For the text-containing cell, return its midpoint in (x, y) coordinate format. 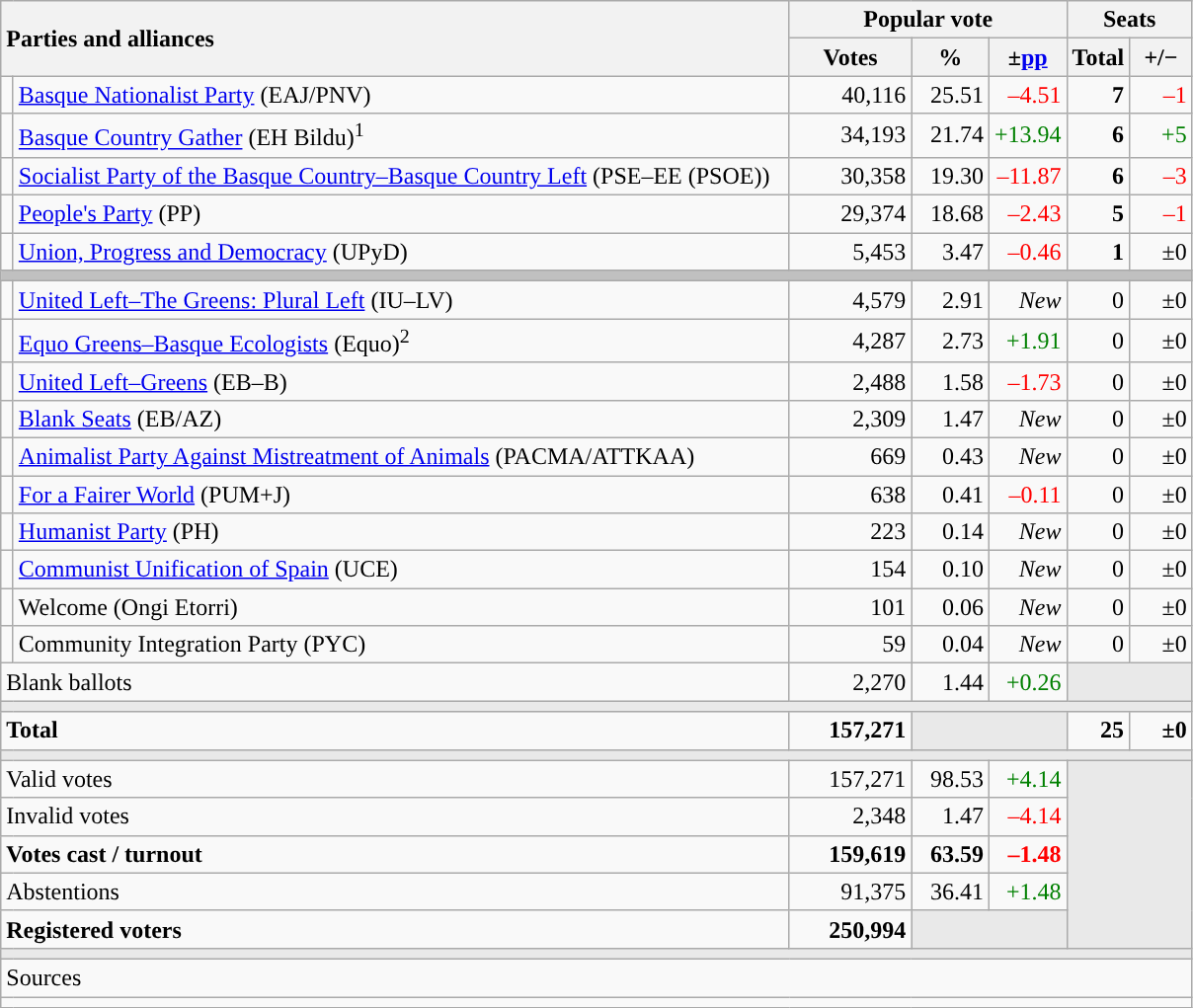
2.73 (950, 342)
Communist Unification of Spain (UCE) (401, 570)
40,116 (850, 95)
2.91 (950, 300)
+5 (1161, 136)
Parties and alliances (395, 39)
United Left–The Greens: Plural Left (IU–LV) (401, 300)
Invalid votes (395, 816)
–11.87 (1027, 176)
19.30 (950, 176)
Seats (1130, 20)
Humanist Party (PH) (401, 532)
4,579 (850, 300)
Votes cast / turnout (395, 854)
638 (850, 495)
101 (850, 607)
±pp (1027, 57)
1.58 (950, 381)
3.47 (950, 252)
18.68 (950, 214)
+4.14 (1027, 779)
Popular vote (928, 20)
0.04 (950, 645)
–0.46 (1027, 252)
2,309 (850, 419)
0.41 (950, 495)
2,488 (850, 381)
–3 (1161, 176)
25.51 (950, 95)
Votes (850, 57)
5 (1098, 214)
5,453 (850, 252)
223 (850, 532)
Registered voters (395, 929)
Socialist Party of the Basque Country–Basque Country Left (PSE–EE (PSOE)) (401, 176)
–4.51 (1027, 95)
Abstentions (395, 892)
1 (1098, 252)
0.43 (950, 456)
–2.43 (1027, 214)
Community Integration Party (PYC) (401, 645)
0.06 (950, 607)
Animalist Party Against Mistreatment of Animals (PACMA/ATTKAA) (401, 456)
21.74 (950, 136)
91,375 (850, 892)
30,358 (850, 176)
+1.91 (1027, 342)
+13.94 (1027, 136)
154 (850, 570)
63.59 (950, 854)
+/− (1161, 57)
–4.14 (1027, 816)
Basque Nationalist Party (EAJ/PNV) (401, 95)
Valid votes (395, 779)
1.44 (950, 682)
Union, Progress and Democracy (UPyD) (401, 252)
29,374 (850, 214)
People's Party (PP) (401, 214)
For a Fairer World (PUM+J) (401, 495)
2,270 (850, 682)
+0.26 (1027, 682)
–1.48 (1027, 854)
0.14 (950, 532)
0.10 (950, 570)
–1.73 (1027, 381)
Basque Country Gather (EH Bildu)1 (401, 136)
–0.11 (1027, 495)
36.41 (950, 892)
Sources (596, 977)
Blank Seats (EB/AZ) (401, 419)
4,287 (850, 342)
669 (850, 456)
2,348 (850, 816)
United Left–Greens (EB–B) (401, 381)
59 (850, 645)
25 (1098, 731)
98.53 (950, 779)
Equo Greens–Basque Ecologists (Equo)2 (401, 342)
Blank ballots (395, 682)
250,994 (850, 929)
+1.48 (1027, 892)
% (950, 57)
34,193 (850, 136)
7 (1098, 95)
159,619 (850, 854)
Welcome (Ongi Etorri) (401, 607)
